Identify which cell holds the provided text, then report its (x, y) central coordinate. 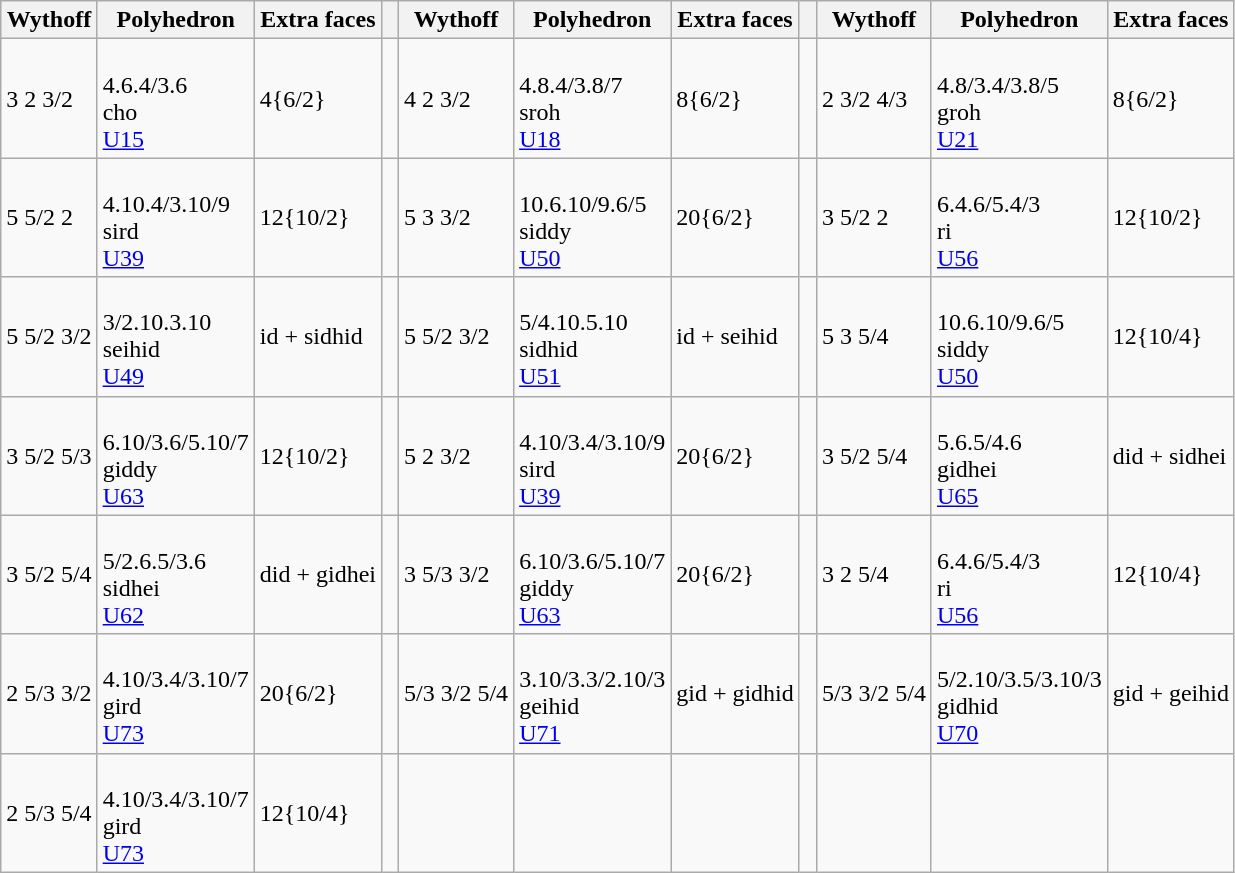
gid + geihid (1170, 694)
id + sidhid (318, 336)
2 3/2 4/3 (874, 98)
4{6/2} (318, 98)
4.6.4/3.6choU15 (176, 98)
did + sidhei (1170, 456)
5.6.5/4.6gidheiU65 (1019, 456)
4.8/3.4/3.8/5grohU21 (1019, 98)
5 3 5/4 (874, 336)
5 3 3/2 (456, 218)
4 2 3/2 (456, 98)
4.8.4/3.8/7srohU18 (592, 98)
3.10/3.3/2.10/3geihidU71 (592, 694)
gid + gidhid (736, 694)
4.10.4/3.10/9sirdU39 (176, 218)
3 5/2 5/3 (49, 456)
5/2.6.5/3.6sidheiU62 (176, 574)
3/2.10.3.10seihidU49 (176, 336)
5/2.10/3.5/3.10/3gidhidU70 (1019, 694)
3 5/2 2 (874, 218)
3 2 3/2 (49, 98)
2 5/3 5/4 (49, 812)
5 2 3/2 (456, 456)
3 5/3 3/2 (456, 574)
5/4.10.5.10sidhidU51 (592, 336)
id + seihid (736, 336)
4.10/3.4/3.10/9sirdU39 (592, 456)
did + gidhei (318, 574)
5 5/2 2 (49, 218)
3 2 5/4 (874, 574)
2 5/3 3/2 (49, 694)
